Pinpoint the cell where the given text exists, returning its [X, Y] midpoint coordinate. 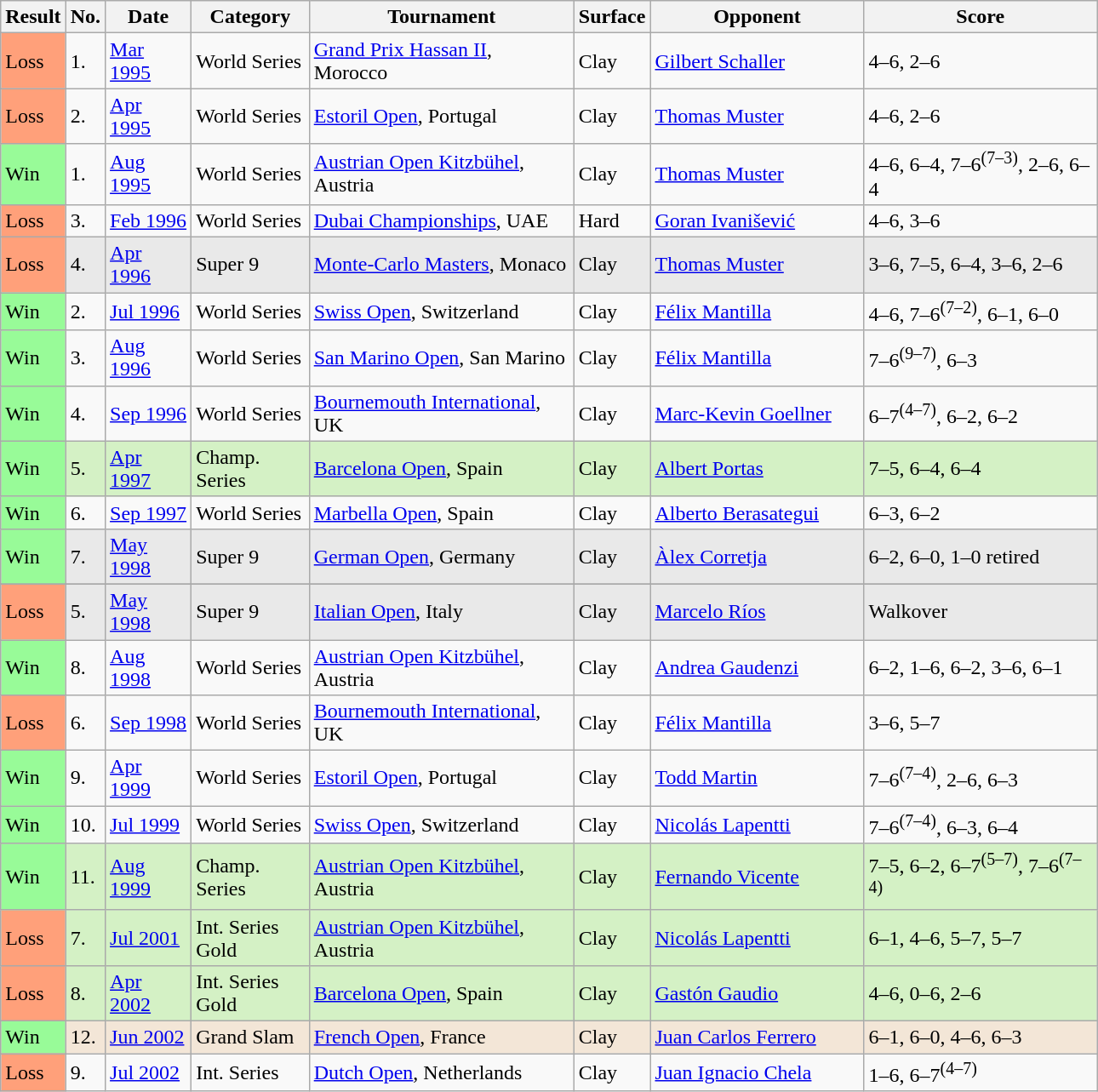
3–6, 5–7 [981, 723]
Monte-Carlo Masters, Monaco [441, 266]
Jun 2002 [148, 1037]
No. [85, 17]
7–6(7–4), 2–6, 6–3 [981, 778]
Gastón Gaudio [758, 992]
Opponent [758, 17]
4–6, 3–6 [981, 220]
Juan Carlos Ferrero [758, 1037]
Feb 1996 [148, 220]
7–6(9–7), 6–3 [981, 357]
Dutch Open, Netherlands [441, 1072]
Goran Ivanišević [758, 220]
4–6, 6–4, 7–6(7–3), 2–6, 6–4 [981, 174]
Juan Ignacio Chela [758, 1072]
Todd Martin [758, 778]
Walkover [981, 611]
6–2, 1–6, 6–2, 3–6, 6–1 [981, 667]
6–2, 6–0, 1–0 retired [981, 557]
6–1, 4–6, 5–7, 5–7 [981, 938]
Int. Series [250, 1072]
Sep 1998 [148, 723]
Jul 1996 [148, 312]
Surface [612, 17]
Albert Portas [758, 468]
Marcelo Ríos [758, 611]
Grand Slam [250, 1037]
Tournament [441, 17]
French Open, France [441, 1037]
Fernando Vicente [758, 877]
Àlex Corretja [758, 557]
4–6, 0–6, 2–6 [981, 992]
Gilbert Schaller [758, 61]
Aug 1996 [148, 357]
Apr 1996 [148, 266]
7–6(7–4), 6–3, 6–4 [981, 826]
Jul 2001 [148, 938]
Dubai Championships, UAE [441, 220]
Apr 1997 [148, 468]
Marc-Kevin Goellner [758, 414]
Apr 1995 [148, 116]
1–6, 6–7(4–7) [981, 1072]
Hard [612, 220]
Category [250, 17]
Mar 1995 [148, 61]
4–6, 7–6(7–2), 6–1, 6–0 [981, 312]
Apr 2002 [148, 992]
Aug 1999 [148, 877]
Aug 1995 [148, 174]
Jul 1999 [148, 826]
Aug 1998 [148, 667]
Jul 2002 [148, 1072]
Sep 1997 [148, 512]
6–7(4–7), 6–2, 6–2 [981, 414]
Italian Open, Italy [441, 611]
Sep 1996 [148, 414]
7–5, 6–4, 6–4 [981, 468]
6–3, 6–2 [981, 512]
Alberto Berasategui [758, 512]
Date [148, 17]
7–5, 6–2, 6–7(5–7), 7–6(7–4) [981, 877]
Marbella Open, Spain [441, 512]
German Open, Germany [441, 557]
6–1, 6–0, 4–6, 6–3 [981, 1037]
3–6, 7–5, 6–4, 3–6, 2–6 [981, 266]
Grand Prix Hassan II, Morocco [441, 61]
12. [85, 1037]
Andrea Gaudenzi [758, 667]
Apr 1999 [148, 778]
10. [85, 826]
11. [85, 877]
Result [33, 17]
Score [981, 17]
San Marino Open, San Marino [441, 357]
